Return the (X, Y) coordinate for the center point of the cell that contains the specified text.  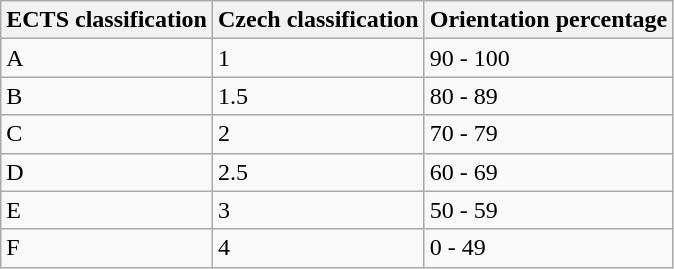
4 (319, 248)
1.5 (319, 96)
Orientation percentage (548, 20)
70 - 79 (548, 134)
B (107, 96)
Czech classification (319, 20)
1 (319, 58)
A (107, 58)
2 (319, 134)
80 - 89 (548, 96)
F (107, 248)
C (107, 134)
0 - 49 (548, 248)
E (107, 210)
50 - 59 (548, 210)
D (107, 172)
90 - 100 (548, 58)
2.5 (319, 172)
ECTS classification (107, 20)
60 - 69 (548, 172)
3 (319, 210)
